Extract the [X, Y] coordinate from the center of the cell holding the provided text.  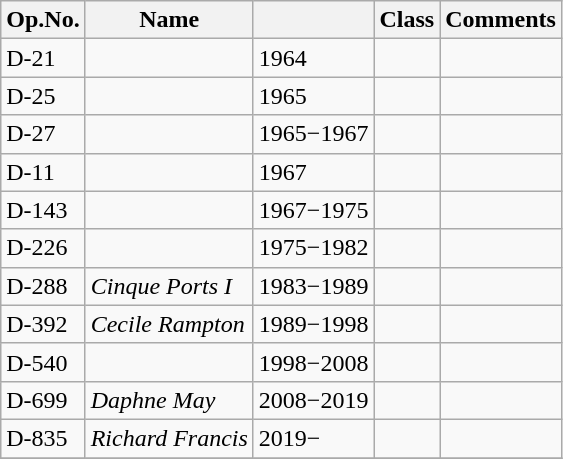
2019− [314, 438]
1964 [314, 58]
D-288 [43, 286]
D-226 [43, 248]
Cinque Ports I [169, 286]
D-835 [43, 438]
2008−2019 [314, 400]
D-27 [43, 134]
D-21 [43, 58]
D-11 [43, 172]
1975−1982 [314, 248]
1998−2008 [314, 362]
D-699 [43, 400]
Class [407, 20]
Cecile Rampton [169, 324]
1965−1967 [314, 134]
Op.No. [43, 20]
D-25 [43, 96]
1989−1998 [314, 324]
1965 [314, 96]
Comments [501, 20]
Name [169, 20]
D-392 [43, 324]
D-143 [43, 210]
1983−1989 [314, 286]
1967 [314, 172]
Daphne May [169, 400]
1967−1975 [314, 210]
D-540 [43, 362]
Richard Francis [169, 438]
